Pinpoint the cell where the given text exists, returning its (X, Y) midpoint coordinate. 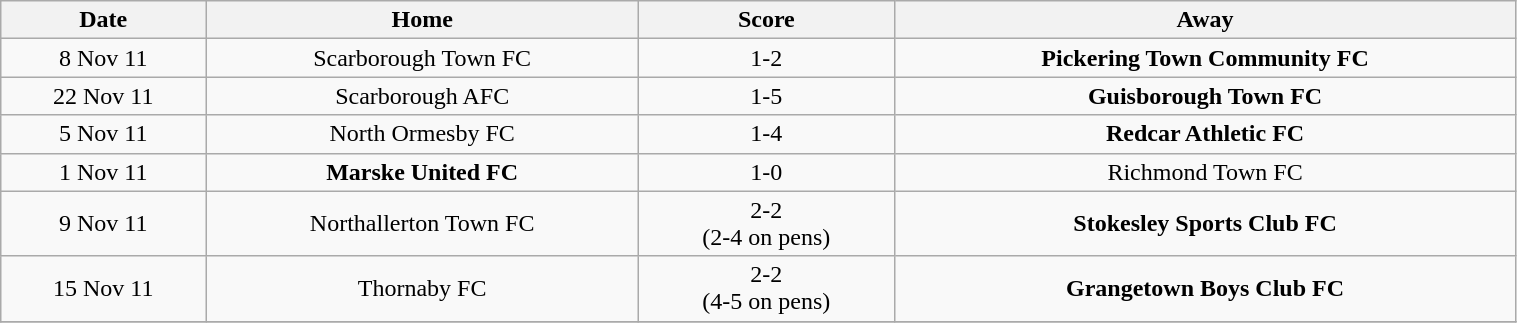
Away (1205, 20)
2-2(2-4 on pens) (766, 224)
Stokesley Sports Club FC (1205, 224)
Marske United FC (422, 172)
Pickering Town Community FC (1205, 58)
Northallerton Town FC (422, 224)
8 Nov 11 (104, 58)
2-2(4-5 on pens) (766, 288)
Score (766, 20)
Guisborough Town FC (1205, 96)
1-5 (766, 96)
Richmond Town FC (1205, 172)
9 Nov 11 (104, 224)
22 Nov 11 (104, 96)
1-0 (766, 172)
5 Nov 11 (104, 134)
15 Nov 11 (104, 288)
1-4 (766, 134)
Home (422, 20)
Redcar Athletic FC (1205, 134)
Scarborough AFC (422, 96)
Scarborough Town FC (422, 58)
Thornaby FC (422, 288)
1 Nov 11 (104, 172)
Date (104, 20)
North Ormesby FC (422, 134)
Grangetown Boys Club FC (1205, 288)
1-2 (766, 58)
